Return the (X, Y) coordinate for the center point of the cell that contains the specified text.  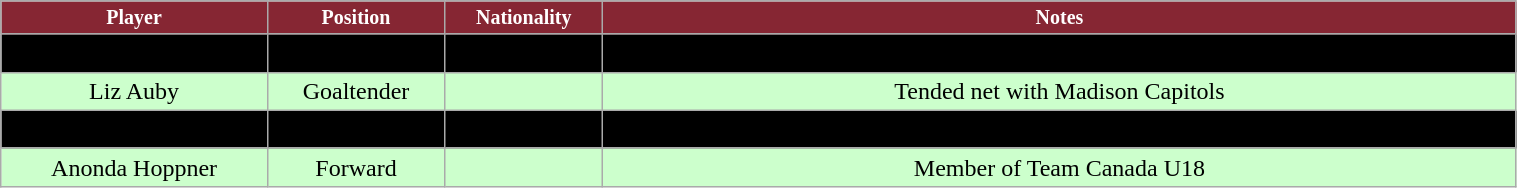
Bailey Bennett (134, 129)
Anonda Hoppner (134, 167)
Notes (1060, 18)
Player (134, 18)
Bronze Medalist at 2014 Olympice with Swiss National Team (1060, 53)
Attended North American Hockey Academy (1060, 129)
Liz Auby (134, 91)
Livi Altman (134, 53)
Goaltender (356, 91)
Member of Team Canada U18 (1060, 167)
Position (356, 18)
Tended net with Madison Capitols (1060, 91)
Defense (356, 53)
Nationality (524, 18)
